Pinpoint the cell where the given text exists, returning its [X, Y] midpoint coordinate. 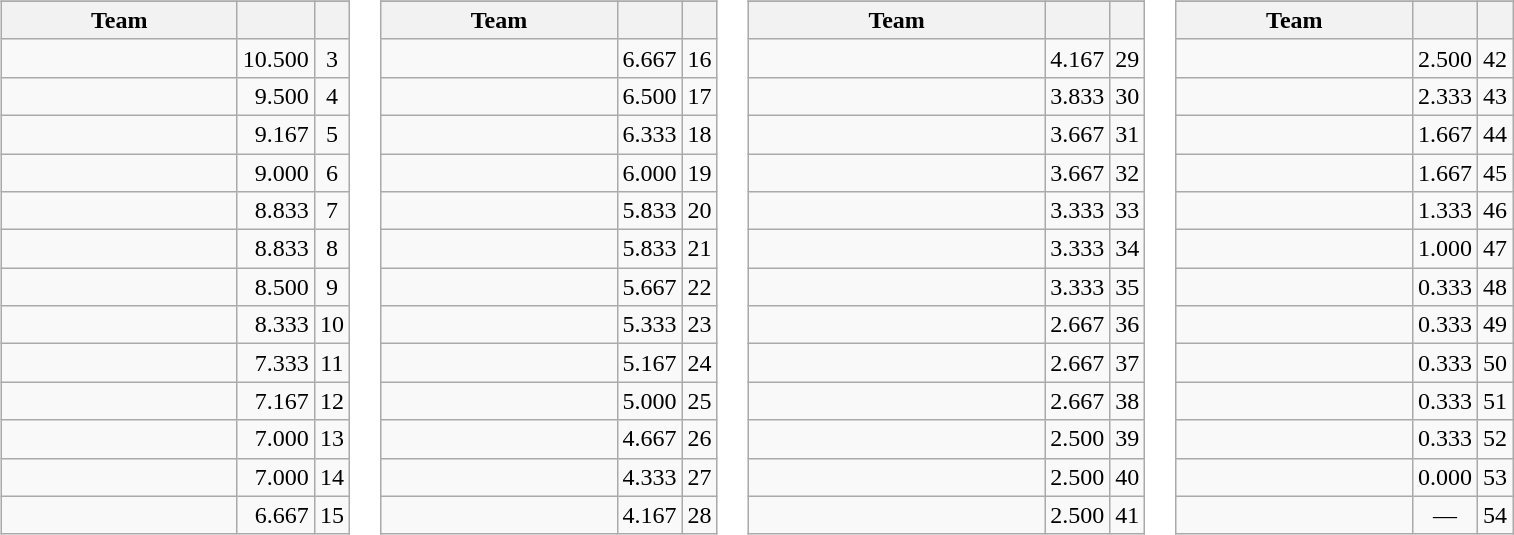
42 [1494, 58]
0.000 [1444, 477]
4 [332, 96]
5.667 [650, 287]
24 [700, 363]
54 [1494, 515]
51 [1494, 401]
27 [700, 477]
18 [700, 134]
49 [1494, 325]
10 [332, 325]
9.000 [276, 173]
5 [332, 134]
30 [1128, 96]
44 [1494, 134]
12 [332, 401]
7.167 [276, 401]
8.333 [276, 325]
6.500 [650, 96]
8.500 [276, 287]
52 [1494, 439]
6.333 [650, 134]
38 [1128, 401]
46 [1494, 211]
4.333 [650, 477]
8 [332, 249]
11 [332, 363]
31 [1128, 134]
29 [1128, 58]
5.000 [650, 401]
43 [1494, 96]
32 [1128, 173]
14 [332, 477]
9.167 [276, 134]
1.333 [1444, 211]
39 [1128, 439]
26 [700, 439]
47 [1494, 249]
9 [332, 287]
53 [1494, 477]
17 [700, 96]
7.333 [276, 363]
37 [1128, 363]
20 [700, 211]
10.500 [276, 58]
6 [332, 173]
41 [1128, 515]
1.000 [1444, 249]
4.667 [650, 439]
33 [1128, 211]
15 [332, 515]
23 [700, 325]
16 [700, 58]
7 [332, 211]
6.000 [650, 173]
21 [700, 249]
22 [700, 287]
34 [1128, 249]
19 [700, 173]
25 [700, 401]
28 [700, 515]
5.167 [650, 363]
— [1444, 515]
40 [1128, 477]
13 [332, 439]
9.500 [276, 96]
48 [1494, 287]
36 [1128, 325]
45 [1494, 173]
5.333 [650, 325]
3 [332, 58]
3.833 [1078, 96]
2.333 [1444, 96]
35 [1128, 287]
50 [1494, 363]
